Determine the (X, Y) coordinate at the center of the cell enclosing the given text.  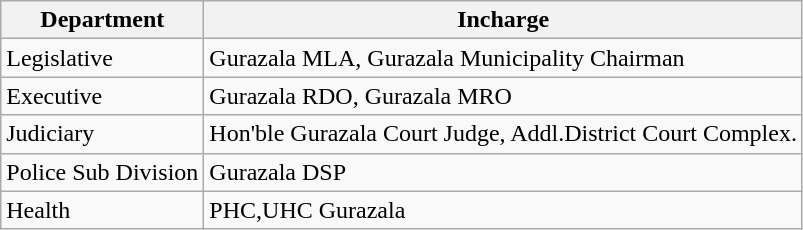
Police Sub Division (102, 172)
Department (102, 20)
Judiciary (102, 134)
Executive (102, 96)
Hon'ble Gurazala Court Judge, Addl.District Court Complex. (504, 134)
PHC,UHC Gurazala (504, 210)
Health (102, 210)
Legislative (102, 58)
Gurazala RDO, Gurazala MRO (504, 96)
Gurazala DSP (504, 172)
Incharge (504, 20)
Gurazala MLA, Gurazala Municipality Chairman (504, 58)
